Identify which cell holds the provided text, then report its (X, Y) central coordinate. 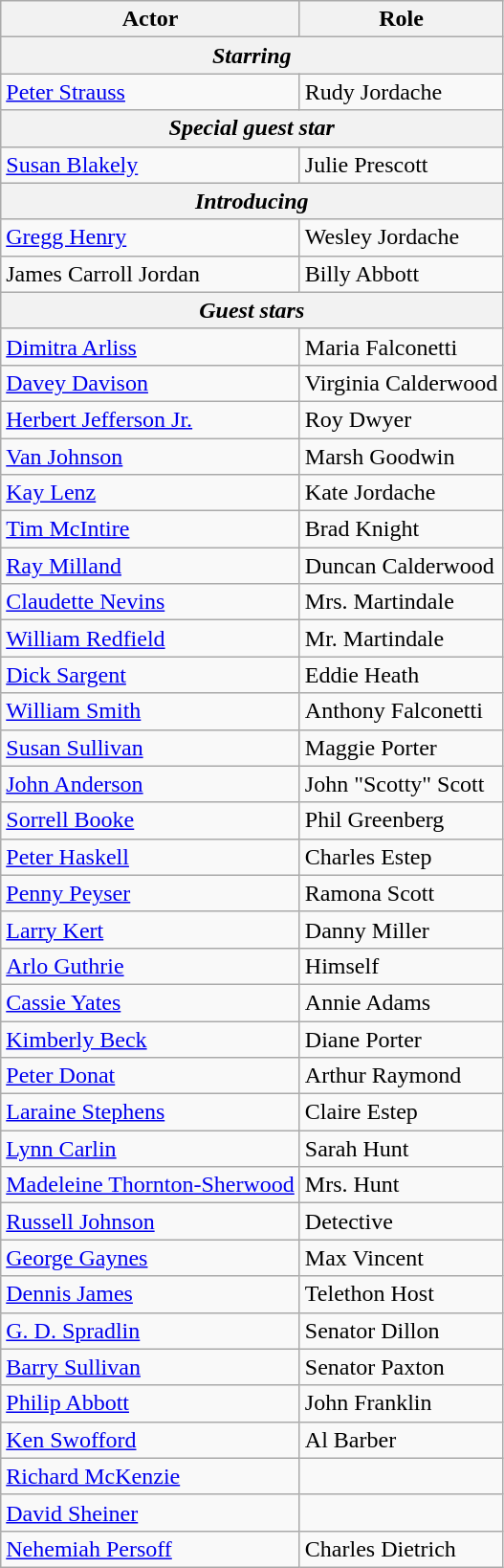
Telethon Host (401, 1294)
Kate Jordache (401, 493)
Billy Abbott (401, 274)
Peter Haskell (151, 857)
John "Scotty" Scott (401, 784)
Nehemiah Persoff (151, 1549)
Maggie Porter (401, 748)
Max Vincent (401, 1258)
Madeleine Thornton-Sherwood (151, 1185)
Sorrell Booke (151, 820)
Roy Dwyer (401, 419)
Himself (401, 966)
Charles Dietrich (401, 1549)
Susan Sullivan (151, 748)
Susan Blakely (151, 165)
Kay Lenz (151, 493)
Peter Donat (151, 1076)
G. D. Spradlin (151, 1331)
Julie Prescott (401, 165)
Cassie Yates (151, 1002)
John Anderson (151, 784)
Arlo Guthrie (151, 966)
George Gaynes (151, 1258)
Davey Davison (151, 383)
Kimberly Beck (151, 1039)
Ray Milland (151, 566)
Ken Swofford (151, 1440)
Rudy Jordache (401, 92)
Brad Knight (401, 529)
Philip Abbott (151, 1403)
Ramona Scott (401, 893)
William Redfield (151, 638)
John Franklin (401, 1403)
Senator Dillon (401, 1331)
David Sheiner (151, 1512)
Mr. Martindale (401, 638)
Marsh Goodwin (401, 457)
Role (401, 19)
Richard McKenzie (151, 1476)
Wesley Jordache (401, 237)
Eddie Heath (401, 675)
Dick Sargent (151, 675)
Phil Greenberg (401, 820)
Special guest star (252, 128)
Dennis James (151, 1294)
Virginia Calderwood (401, 383)
Mrs. Hunt (401, 1185)
Mrs. Martindale (401, 602)
Starring (252, 56)
Larry Kert (151, 930)
Laraine Stephens (151, 1112)
Tim McIntire (151, 529)
Herbert Jefferson Jr. (151, 419)
Actor (151, 19)
Claudette Nevins (151, 602)
Lynn Carlin (151, 1149)
Peter Strauss (151, 92)
Maria Falconetti (401, 347)
Danny Miller (401, 930)
Russell Johnson (151, 1221)
Guest stars (252, 310)
Duncan Calderwood (401, 566)
Senator Paxton (401, 1367)
Barry Sullivan (151, 1367)
Gregg Henry (151, 237)
Introducing (252, 201)
Dimitra Arliss (151, 347)
William Smith (151, 711)
Charles Estep (401, 857)
Penny Peyser (151, 893)
Claire Estep (401, 1112)
Sarah Hunt (401, 1149)
Arthur Raymond (401, 1076)
Van Johnson (151, 457)
Detective (401, 1221)
Anthony Falconetti (401, 711)
Diane Porter (401, 1039)
James Carroll Jordan (151, 274)
Al Barber (401, 1440)
Annie Adams (401, 1002)
